Identify which cell holds the provided text, then report its (x, y) central coordinate. 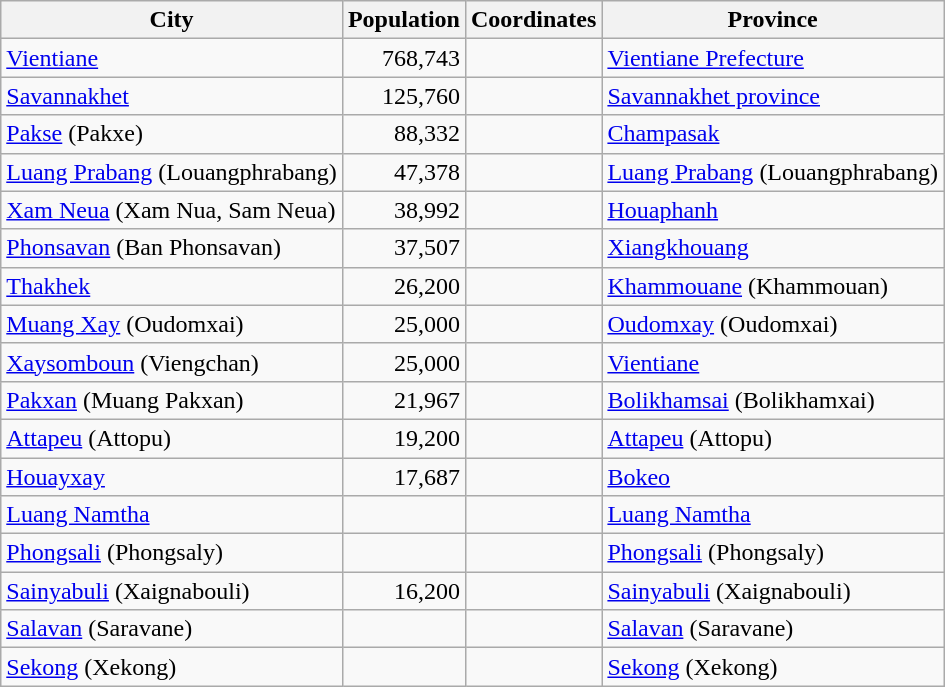
37,507 (404, 248)
16,200 (404, 591)
Population (404, 20)
Savannakhet (172, 96)
Xiangkhouang (773, 248)
17,687 (404, 477)
26,200 (404, 286)
47,378 (404, 172)
Savannakhet province (773, 96)
Bokeo (773, 477)
Xaysomboun (Viengchan) (172, 362)
19,200 (404, 438)
Coordinates (533, 20)
Houaphanh (773, 210)
768,743 (404, 58)
Phonsavan (Ban Phonsavan) (172, 248)
Khammouane (Khammouan) (773, 286)
Bolikhamsai (Bolikhamxai) (773, 400)
Champasak (773, 134)
Xam Neua (Xam Nua, Sam Neua) (172, 210)
Pakse (Pakxe) (172, 134)
Houayxay (172, 477)
125,760 (404, 96)
Thakhek (172, 286)
Pakxan (Muang Pakxan) (172, 400)
88,332 (404, 134)
Vientiane Prefecture (773, 58)
City (172, 20)
Oudomxay (Oudomxai) (773, 324)
Muang Xay (Oudomxai) (172, 324)
21,967 (404, 400)
38,992 (404, 210)
Province (773, 20)
